Locate the cell with the specified text and output its [x, y] center coordinate. 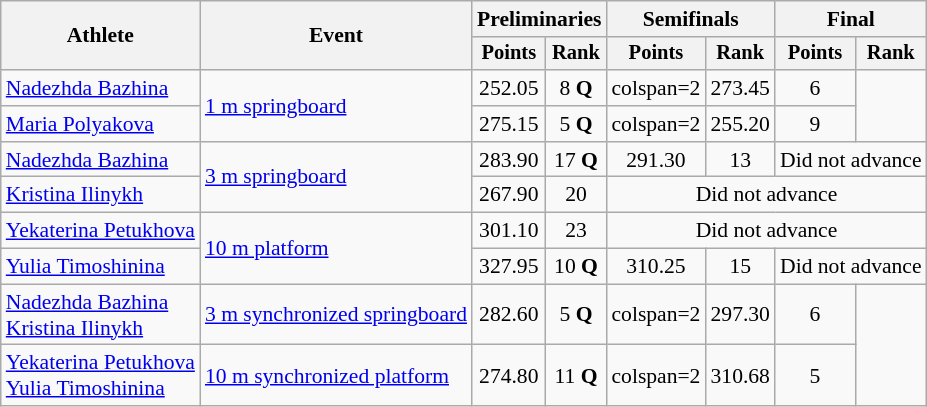
Preliminaries [539, 19]
15 [740, 267]
282.60 [509, 314]
Athlete [100, 36]
Maria Polyakova [100, 124]
267.90 [509, 195]
11 Q [576, 376]
310.68 [740, 376]
301.10 [509, 231]
10 m synchronized platform [336, 376]
Event [336, 36]
3 m synchronized springboard [336, 314]
Yekaterina PetukhovaYulia Timoshinina [100, 376]
Semifinals [690, 19]
297.30 [740, 314]
20 [576, 195]
10 m platform [336, 248]
1 m springboard [336, 106]
283.90 [509, 160]
327.95 [509, 267]
Yekaterina Petukhova [100, 231]
8 Q [576, 88]
3 m springboard [336, 178]
Kristina Ilinykh [100, 195]
9 [815, 124]
Nadezhda BazhinaKristina Ilinykh [100, 314]
274.80 [509, 376]
255.20 [740, 124]
310.25 [656, 267]
291.30 [656, 160]
Final [851, 19]
5 [815, 376]
10 Q [576, 267]
13 [740, 160]
23 [576, 231]
Yulia Timoshinina [100, 267]
273.45 [740, 88]
252.05 [509, 88]
17 Q [576, 160]
275.15 [509, 124]
